Output the (X, Y) coordinate of the center of the cell containing the given text.  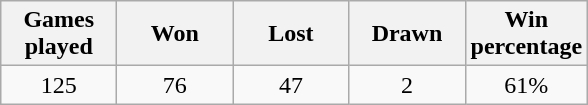
Lost (291, 34)
2 (407, 85)
61% (526, 85)
47 (291, 85)
Drawn (407, 34)
Win percentage (526, 34)
Games played (59, 34)
76 (175, 85)
Won (175, 34)
125 (59, 85)
